Scan for the cell matching the given text and deliver its [x, y] coordinate at center. 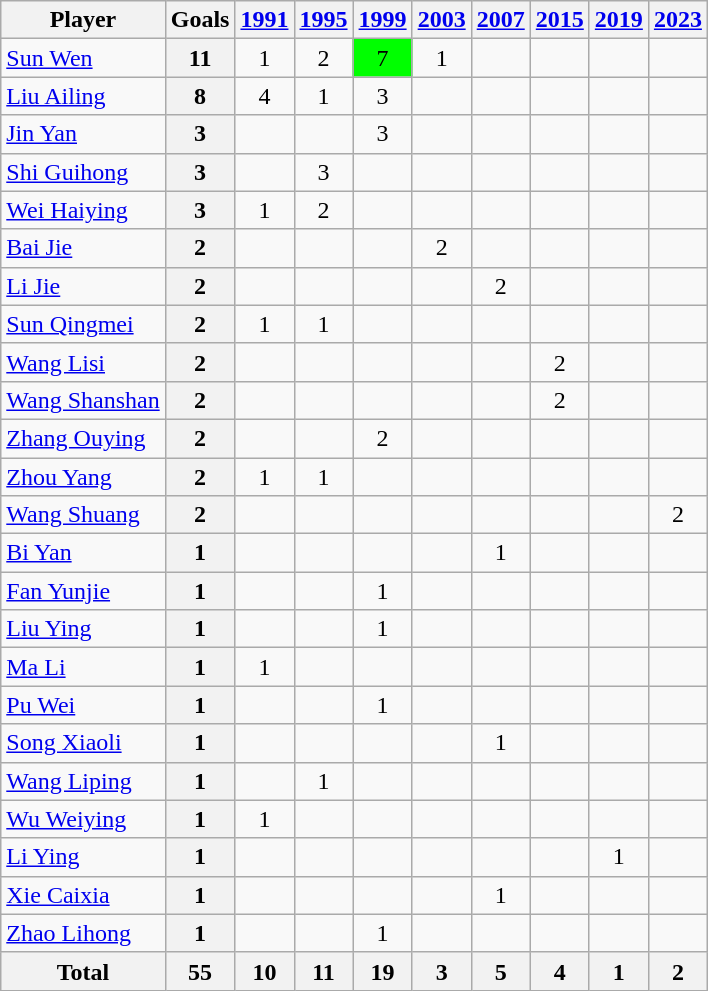
Liu Ying [83, 629]
8 [200, 96]
2007 [500, 20]
Xie Caixia [83, 895]
Jin Yan [83, 134]
Sun Qingmei [83, 324]
Fan Yunjie [83, 591]
2015 [560, 20]
1995 [324, 20]
Pu Wei [83, 705]
Li Jie [83, 286]
Wang Shanshan [83, 400]
5 [500, 971]
2003 [442, 20]
Li Ying [83, 857]
Wei Haiying [83, 210]
2019 [618, 20]
Liu Ailing [83, 96]
Goals [200, 20]
Sun Wen [83, 58]
Wang Lisi [83, 362]
Wu Weiying [83, 819]
Wang Shuang [83, 515]
Song Xiaoli [83, 743]
Zhou Yang [83, 477]
7 [382, 58]
Bai Jie [83, 248]
55 [200, 971]
Wang Liping [83, 781]
Total [83, 971]
2023 [678, 20]
19 [382, 971]
Ma Li [83, 667]
Bi Yan [83, 553]
10 [264, 971]
1999 [382, 20]
1991 [264, 20]
Zhao Lihong [83, 933]
Zhang Ouying [83, 438]
Shi Guihong [83, 172]
Player [83, 20]
